Provide the (x, y) coordinate of the cell's center where the given text is located.  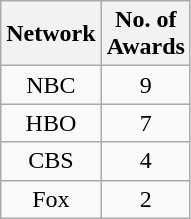
No. ofAwards (146, 34)
Fox (51, 199)
7 (146, 123)
Network (51, 34)
HBO (51, 123)
NBC (51, 85)
9 (146, 85)
CBS (51, 161)
2 (146, 199)
4 (146, 161)
